Locate the cell with the specified text and output its [x, y] center coordinate. 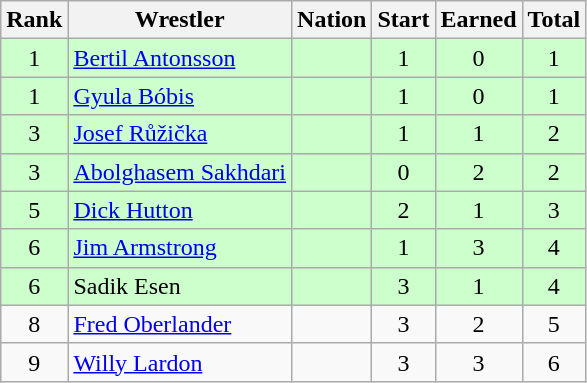
Bertil Antonsson [180, 58]
Wrestler [180, 20]
Fred Oberlander [180, 324]
9 [34, 362]
Gyula Bóbis [180, 96]
8 [34, 324]
Jim Armstrong [180, 248]
Earned [478, 20]
Dick Hutton [180, 210]
Sadik Esen [180, 286]
Start [404, 20]
Nation [332, 20]
Josef Růžička [180, 134]
Willy Lardon [180, 362]
Abolghasem Sakhdari [180, 172]
Rank [34, 20]
Total [554, 20]
